Search for the cell housing the specified text and yield its (x, y) center coordinate. 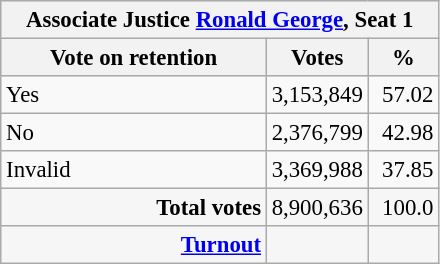
42.98 (404, 133)
Total votes (134, 208)
37.85 (404, 170)
57.02 (404, 95)
Turnout (134, 245)
Yes (134, 95)
Invalid (134, 170)
100.0 (404, 208)
Associate Justice Ronald George, Seat 1 (220, 20)
2,376,799 (317, 133)
3,153,849 (317, 95)
Votes (317, 58)
No (134, 133)
8,900,636 (317, 208)
3,369,988 (317, 170)
% (404, 58)
Vote on retention (134, 58)
